Search for the cell housing the specified text and yield its [X, Y] center coordinate. 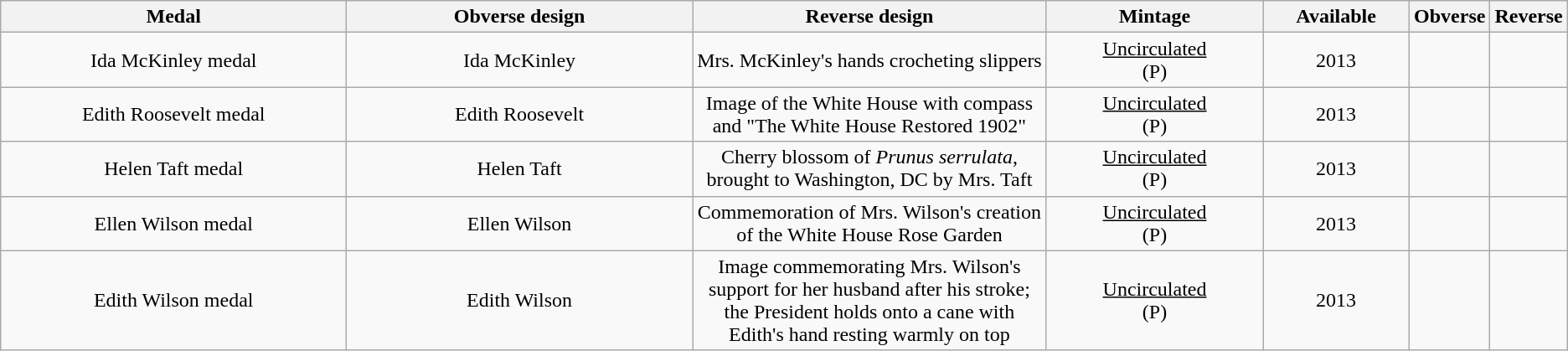
Edith Roosevelt medal [174, 114]
Edith Wilson medal [174, 300]
Medal [174, 17]
Obverse design [519, 17]
Image commemorating Mrs. Wilson's support for her husband after his stroke; the President holds onto a cane with Edith's hand resting warmly on top [869, 300]
Ida McKinley [519, 60]
Ellen Wilson medal [174, 223]
Mintage [1154, 17]
Ellen Wilson [519, 223]
Available [1337, 17]
Mrs. McKinley's hands crocheting slippers [869, 60]
Helen Taft [519, 169]
Commemoration of Mrs. Wilson's creation of the White House Rose Garden [869, 223]
Reverse design [869, 17]
Helen Taft medal [174, 169]
Edith Wilson [519, 300]
Ida McKinley medal [174, 60]
Image of the White House with compass and "The White House Restored 1902" [869, 114]
Edith Roosevelt [519, 114]
Reverse [1529, 17]
Obverse [1450, 17]
Cherry blossom of Prunus serrulata, brought to Washington, DC by Mrs. Taft [869, 169]
